Output the [X, Y] coordinate of the center of the cell containing the given text.  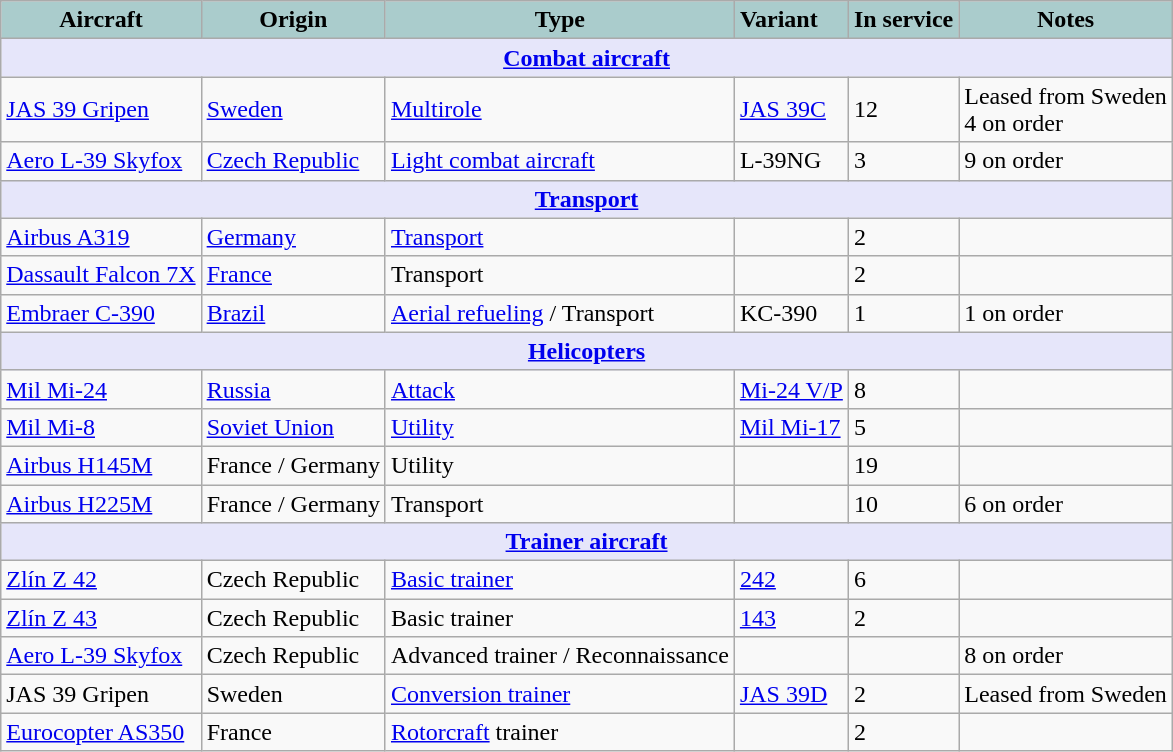
Origin [293, 20]
Notes [1066, 20]
Brazil [293, 313]
143 [791, 618]
JAS 39C [791, 110]
Variant [791, 20]
Conversion trainer [560, 694]
Leased from Sweden [1066, 694]
Multirole [560, 110]
Dassault Falcon 7X [101, 275]
Zlín Z 42 [101, 580]
JAS 39D [791, 694]
8 on order [1066, 656]
12 [903, 110]
Attack [560, 389]
1 [903, 313]
Germany [293, 237]
Trainer aircraft [587, 542]
Type [560, 20]
Advanced trainer / Reconnaissance [560, 656]
8 [903, 389]
10 [903, 503]
5 [903, 427]
Zlín Z 43 [101, 618]
Helicopters [587, 351]
Airbus A319 [101, 237]
In service [903, 20]
Combat aircraft [587, 58]
L-39NG [791, 161]
Aerial refueling / Transport [560, 313]
Airbus H225M [101, 503]
6 on order [1066, 503]
Embraer C-390 [101, 313]
Mil Mi-8 [101, 427]
Airbus H145M [101, 465]
Mi-24 V/P [791, 389]
Soviet Union [293, 427]
Russia [293, 389]
9 on order [1066, 161]
19 [903, 465]
6 [903, 580]
Mil Mi-17 [791, 427]
Mil Mi-24 [101, 389]
KC-390 [791, 313]
242 [791, 580]
Aircraft [101, 20]
1 on order [1066, 313]
3 [903, 161]
Rotorcraft trainer [560, 732]
Leased from Sweden4 on order [1066, 110]
Eurocopter AS350 [101, 732]
Light combat aircraft [560, 161]
